Return the [x, y] coordinate for the center point of the cell that contains the specified text.  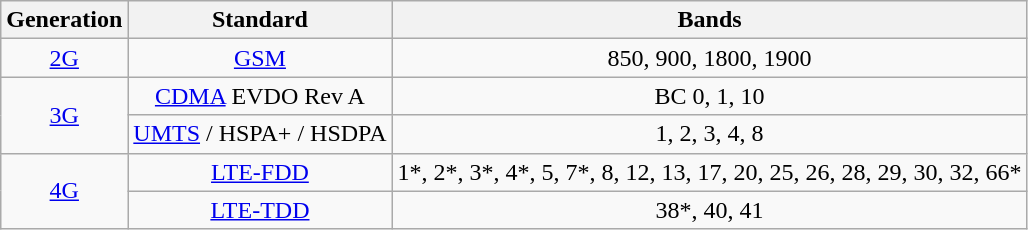
4G [64, 191]
Standard [260, 20]
Generation [64, 20]
3G [64, 115]
Bands [710, 20]
2G [64, 58]
850, 900, 1800, 1900 [710, 58]
1, 2, 3, 4, 8 [710, 134]
UMTS / HSPA+ / HSDPA [260, 134]
38*, 40, 41 [710, 210]
1*, 2*, 3*, 4*, 5, 7*, 8, 12, 13, 17, 20, 25, 26, 28, 29, 30, 32, 66* [710, 172]
CDMA EVDO Rev A [260, 96]
GSM [260, 58]
LTE-FDD [260, 172]
LTE-TDD [260, 210]
BC 0, 1, 10 [710, 96]
